Pinpoint the cell where the given text exists, returning its (X, Y) midpoint coordinate. 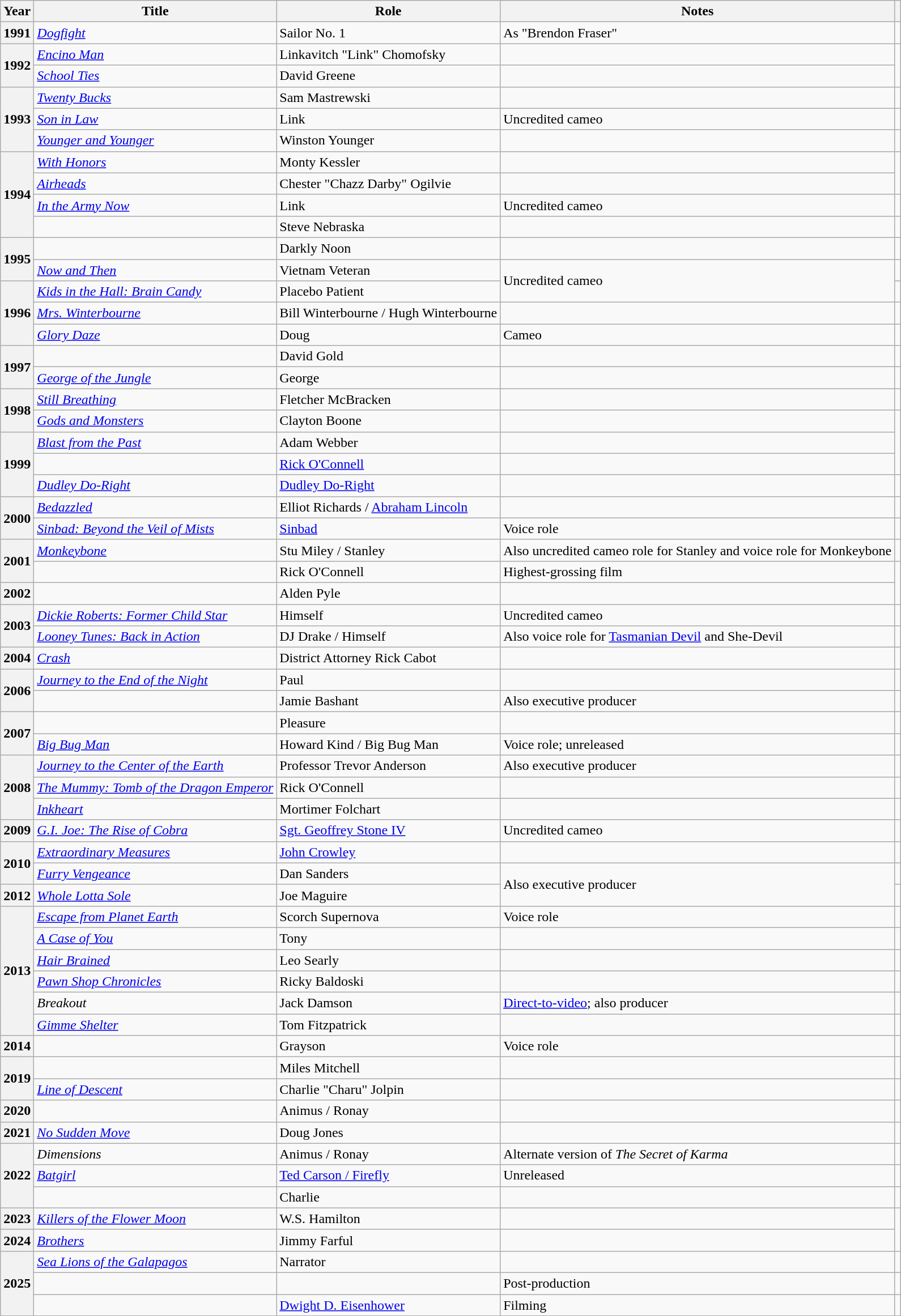
Big Bug Man (155, 744)
Cameo (698, 335)
Scorch Supernova (389, 917)
2003 (17, 625)
As "Brendon Fraser" (698, 33)
Monkeybone (155, 550)
Escape from Planet Earth (155, 917)
Pawn Shop Chronicles (155, 982)
Glory Daze (155, 335)
Tony (389, 938)
1994 (17, 194)
1993 (17, 119)
Also uncredited cameo role for Stanley and voice role for Monkeybone (698, 550)
Line of Descent (155, 1089)
Sea Lions of the Galapagos (155, 1262)
Notes (698, 11)
2008 (17, 787)
Doug Jones (389, 1132)
2000 (17, 518)
Jack Damson (389, 1003)
Voice role; unreleased (698, 744)
Blast from the Past (155, 442)
Brothers (155, 1240)
Killers of the Flower Moon (155, 1219)
Year (17, 11)
Sailor No. 1 (389, 33)
Chester "Chazz Darby" Ogilvie (389, 184)
Dickie Roberts: Former Child Star (155, 615)
Filming (698, 1305)
Post-production (698, 1283)
Ted Carson / Firefly (389, 1176)
2007 (17, 734)
Also voice role for Tasmanian Devil and She-Devil (698, 637)
Dan Sanders (389, 874)
Gods and Monsters (155, 421)
2020 (17, 1111)
Encino Man (155, 54)
Younger and Younger (155, 140)
Ricky Baldoski (389, 982)
Journey to the End of the Night (155, 680)
Darkly Noon (389, 248)
Alternate version of The Secret of Karma (698, 1154)
1991 (17, 33)
Still Breathing (155, 399)
Role (389, 11)
Charlie "Charu" Jolpin (389, 1089)
Winston Younger (389, 140)
Breakout (155, 1003)
2023 (17, 1219)
2004 (17, 658)
1999 (17, 464)
Vietnam Veteran (389, 270)
Unreleased (698, 1176)
2012 (17, 895)
2021 (17, 1132)
Direct-to-video; also producer (698, 1003)
Looney Tunes: Back in Action (155, 637)
Jimmy Farful (389, 1240)
Kids in the Hall: Brain Candy (155, 292)
David Greene (389, 76)
2010 (17, 863)
Inkheart (155, 809)
Now and Then (155, 270)
Furry Vengeance (155, 874)
Charlie (389, 1197)
A Case of You (155, 938)
Sam Mastrewski (389, 97)
With Honors (155, 162)
1992 (17, 65)
Placebo Patient (389, 292)
Narrator (389, 1262)
Mrs. Winterbourne (155, 313)
1997 (17, 367)
Doug (389, 335)
Himself (389, 615)
Professor Trevor Anderson (389, 766)
Jamie Bashant (389, 701)
Pleasure (389, 723)
Twenty Bucks (155, 97)
John Crowley (389, 852)
2009 (17, 831)
Hair Brained (155, 960)
Crash (155, 658)
Bill Winterbourne / Hugh Winterbourne (389, 313)
Leo Searly (389, 960)
Sinbad (389, 529)
Linkavitch "Link" Chomofsky (389, 54)
George (389, 378)
The Mummy: Tomb of the Dragon Emperor (155, 787)
Elliot Richards / Abraham Lincoln (389, 507)
Howard Kind / Big Bug Man (389, 744)
2002 (17, 593)
2024 (17, 1240)
Journey to the Center of the Earth (155, 766)
Whole Lotta Sole (155, 895)
1998 (17, 410)
2022 (17, 1176)
Sinbad: Beyond the Veil of Mists (155, 529)
Son in Law (155, 119)
Clayton Boone (389, 421)
Dogfight (155, 33)
G.I. Joe: The Rise of Cobra (155, 831)
Steve Nebraska (389, 227)
Grayson (389, 1046)
Airheads (155, 184)
Joe Maguire (389, 895)
Mortimer Folchart (389, 809)
Miles Mitchell (389, 1068)
2001 (17, 561)
2019 (17, 1079)
Fletcher McBracken (389, 399)
Sgt. Geoffrey Stone IV (389, 831)
Dimensions (155, 1154)
DJ Drake / Himself (389, 637)
Monty Kessler (389, 162)
2025 (17, 1283)
Alden Pyle (389, 593)
2013 (17, 970)
Extraordinary Measures (155, 852)
District Attorney Rick Cabot (389, 658)
Stu Miley / Stanley (389, 550)
David Gold (389, 356)
Paul (389, 680)
Gimme Shelter (155, 1025)
Tom Fitzpatrick (389, 1025)
2014 (17, 1046)
Bedazzled (155, 507)
1995 (17, 259)
George of the Jungle (155, 378)
Highest-grossing film (698, 572)
Batgirl (155, 1176)
1996 (17, 313)
Dwight D. Eisenhower (389, 1305)
No Sudden Move (155, 1132)
Adam Webber (389, 442)
Title (155, 11)
2006 (17, 691)
W.S. Hamilton (389, 1219)
In the Army Now (155, 205)
School Ties (155, 76)
